Determine the (x, y) coordinate at the center of the cell enclosing the given text.  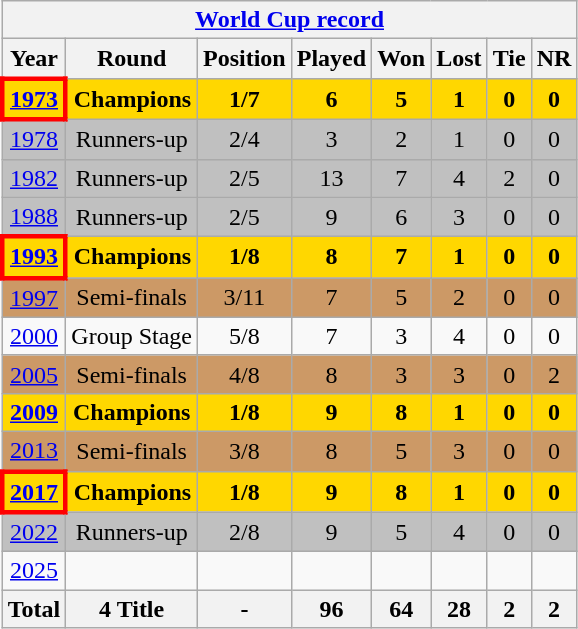
2005 (34, 374)
Year (34, 59)
- (245, 609)
2017 (34, 492)
Total (34, 609)
Tie (509, 59)
28 (459, 609)
1/7 (245, 98)
2/8 (245, 532)
NR (554, 59)
5/8 (245, 336)
3/11 (245, 298)
1997 (34, 298)
Group Stage (132, 336)
2022 (34, 532)
World Cup record (290, 20)
1978 (34, 139)
2/4 (245, 139)
13 (331, 178)
Played (331, 59)
Lost (459, 59)
Won (402, 59)
3/8 (245, 451)
Round (132, 59)
2000 (34, 336)
1973 (34, 98)
2025 (34, 571)
Position (245, 59)
2013 (34, 451)
1982 (34, 178)
1993 (34, 258)
4/8 (245, 374)
96 (331, 609)
4 Title (132, 609)
2009 (34, 412)
64 (402, 609)
1988 (34, 217)
